Detect which cell encompasses the target text, then output its [x, y] center coordinate. 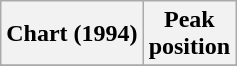
Chart (1994) [72, 34]
Peakposition [189, 34]
